Search for the cell housing the specified text and yield its (x, y) center coordinate. 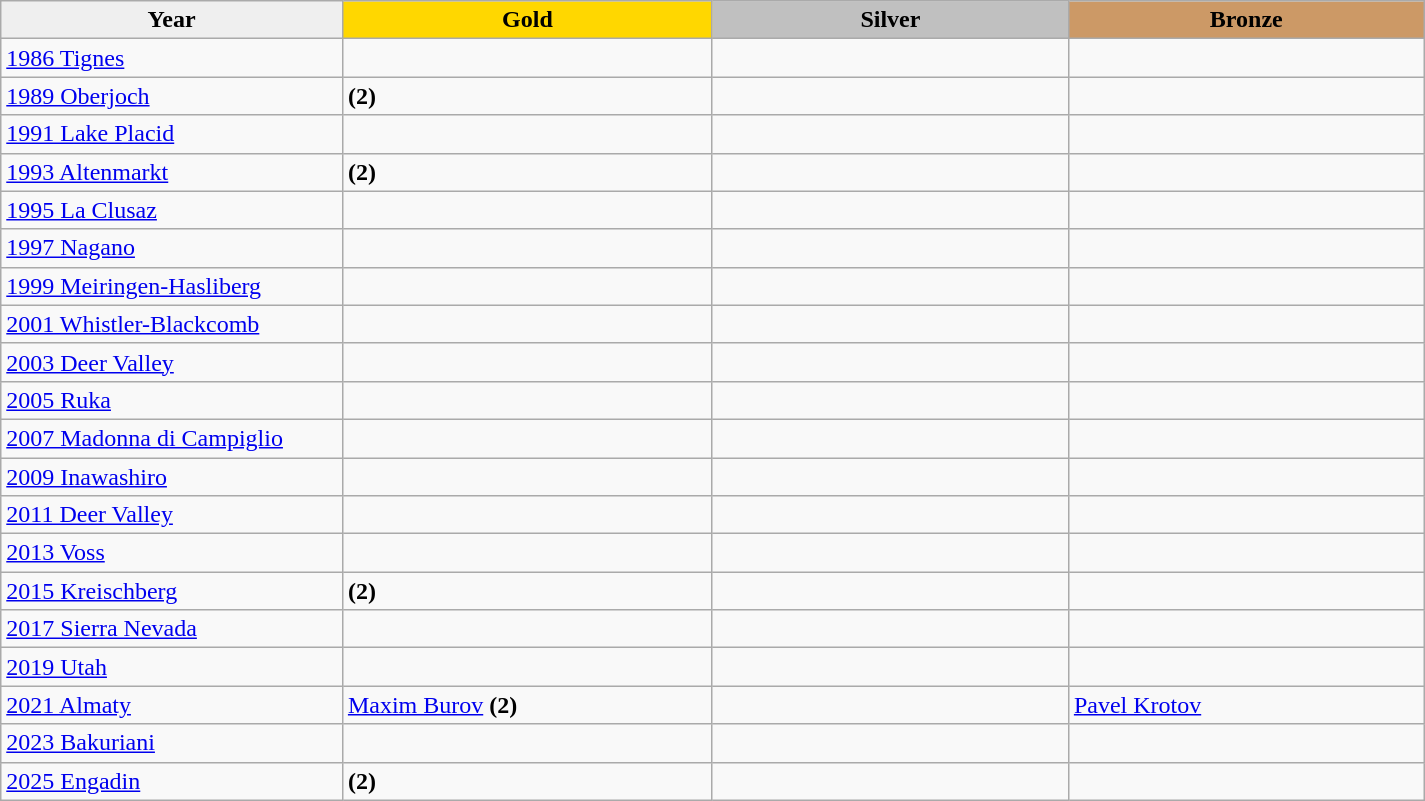
2019 Utah (172, 667)
Bronze (1246, 20)
2023 Bakuriani (172, 743)
Pavel Krotov (1246, 705)
1995 La Clusaz (172, 210)
2025 Engadin (172, 781)
Gold (527, 20)
1991 Lake Placid (172, 134)
Silver (890, 20)
2015 Kreischberg (172, 591)
1999 Meiringen-Hasliberg (172, 286)
2001 Whistler-Blackcomb (172, 324)
1993 Altenmarkt (172, 172)
2013 Voss (172, 553)
2009 Inawashiro (172, 477)
Year (172, 20)
2017 Sierra Nevada (172, 629)
2021 Almaty (172, 705)
1986 Tignes (172, 58)
1989 Oberjoch (172, 96)
2007 Madonna di Campiglio (172, 438)
2003 Deer Valley (172, 362)
1997 Nagano (172, 248)
Maxim Burov (2) (527, 705)
2005 Ruka (172, 400)
2011 Deer Valley (172, 515)
